Detect which cell encompasses the target text, then output its (x, y) center coordinate. 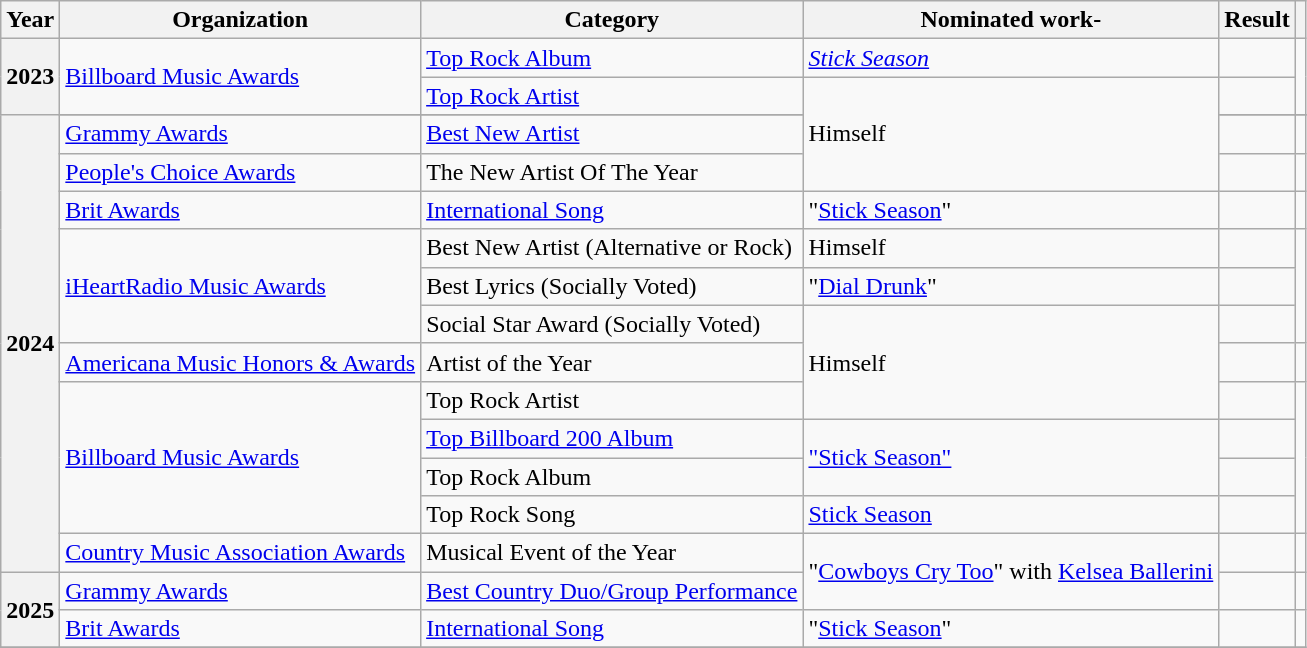
The New Artist Of The Year (612, 172)
Result (1257, 20)
Best New Artist (Alternative or Rock) (612, 248)
Best Country Duo/Group Performance (612, 591)
Best New Artist (612, 134)
Musical Event of the Year (612, 553)
Year (30, 20)
Americana Music Honors & Awards (240, 362)
Best Lyrics (Socially Voted) (612, 286)
Organization (240, 20)
"Dial Drunk" (1011, 286)
Country Music Association Awards (240, 553)
Social Star Award (Socially Voted) (612, 324)
Artist of the Year (612, 362)
Top Billboard 200 Album (612, 438)
People's Choice Awards (240, 172)
"Cowboys Cry Too" with Kelsea Ballerini (1011, 572)
Top Rock Song (612, 515)
Category (612, 20)
iHeartRadio Music Awards (240, 286)
2024 (30, 344)
2023 (30, 77)
2025 (30, 610)
Nominated work- (1011, 20)
